Capture the cell that displays the provided text and extract its (X, Y) central coordinate. 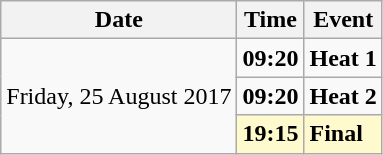
Heat 2 (343, 96)
Date (119, 20)
Heat 1 (343, 58)
Time (270, 20)
Event (343, 20)
19:15 (270, 134)
Friday, 25 August 2017 (119, 96)
Final (343, 134)
